Determine the (X, Y) coordinate at the center of the cell enclosing the given text.  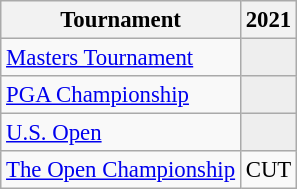
PGA Championship (121, 95)
Masters Tournament (121, 58)
2021 (268, 20)
U.S. Open (121, 133)
CUT (268, 170)
Tournament (121, 20)
The Open Championship (121, 170)
